Pinpoint the cell where the given text exists, returning its (X, Y) midpoint coordinate. 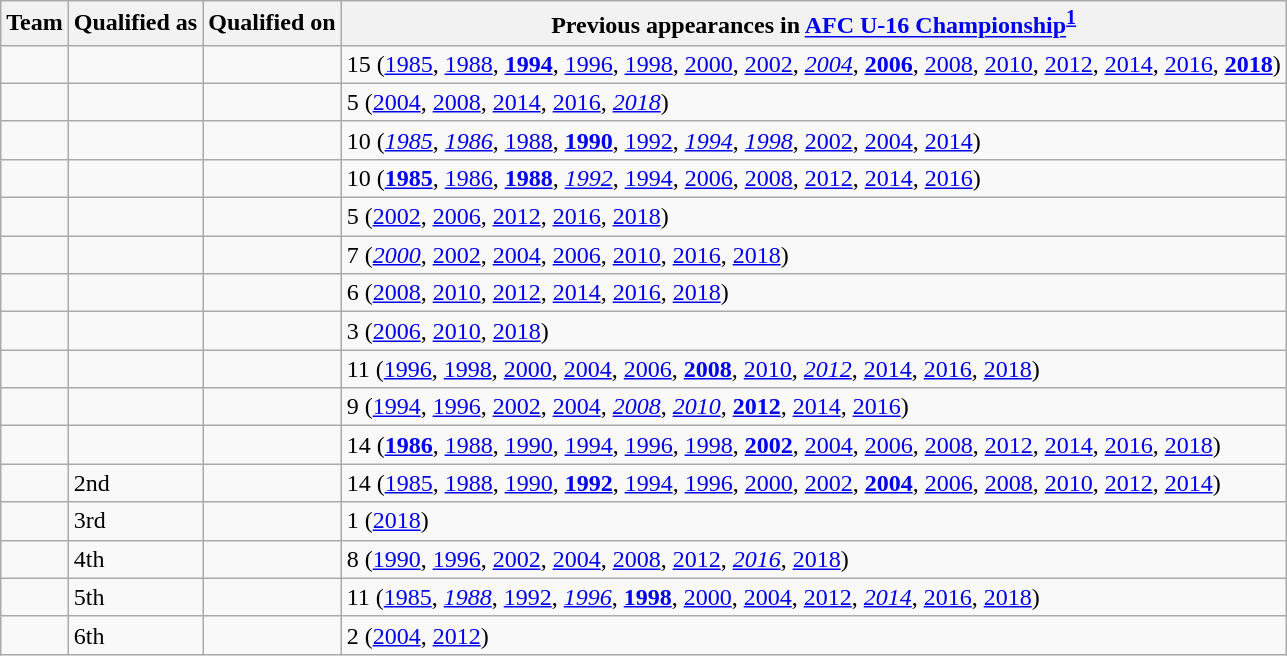
3 (2006, 2010, 2018) (814, 331)
4th (135, 559)
Qualified on (272, 24)
11 (1996, 1998, 2000, 2004, 2006, 2008, 2010, 2012, 2014, 2016, 2018) (814, 369)
8 (1990, 1996, 2002, 2004, 2008, 2012, 2016, 2018) (814, 559)
14 (1986, 1988, 1990, 1994, 1996, 1998, 2002, 2004, 2006, 2008, 2012, 2014, 2016, 2018) (814, 445)
5th (135, 597)
10 (1985, 1986, 1988, 1992, 1994, 2006, 2008, 2012, 2014, 2016) (814, 178)
11 (1985, 1988, 1992, 1996, 1998, 2000, 2004, 2012, 2014, 2016, 2018) (814, 597)
1 (2018) (814, 521)
Previous appearances in AFC U-16 Championship1 (814, 24)
Qualified as (135, 24)
14 (1985, 1988, 1990, 1992, 1994, 1996, 2000, 2002, 2004, 2006, 2008, 2010, 2012, 2014) (814, 483)
3rd (135, 521)
6th (135, 635)
7 (2000, 2002, 2004, 2006, 2010, 2016, 2018) (814, 255)
5 (2004, 2008, 2014, 2016, 2018) (814, 102)
2nd (135, 483)
2 (2004, 2012) (814, 635)
15 (1985, 1988, 1994, 1996, 1998, 2000, 2002, 2004, 2006, 2008, 2010, 2012, 2014, 2016, 2018) (814, 64)
5 (2002, 2006, 2012, 2016, 2018) (814, 217)
9 (1994, 1996, 2002, 2004, 2008, 2010, 2012, 2014, 2016) (814, 407)
Team (35, 24)
10 (1985, 1986, 1988, 1990, 1992, 1994, 1998, 2002, 2004, 2014) (814, 140)
6 (2008, 2010, 2012, 2014, 2016, 2018) (814, 293)
